Extract the [x, y] coordinate from the center of the cell holding the provided text.  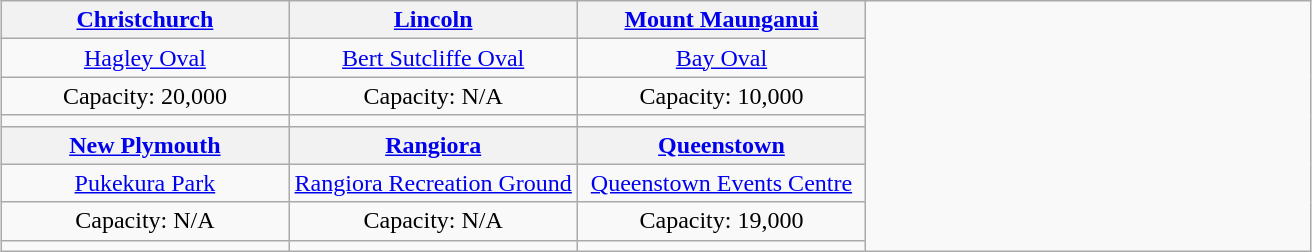
Rangiora [433, 145]
Bay Oval [721, 58]
Christchurch [145, 20]
Queenstown [721, 145]
Capacity: 20,000 [145, 96]
Lincoln [433, 20]
Bert Sutcliffe Oval [433, 58]
New Plymouth [145, 145]
Capacity: 10,000 [721, 96]
Mount Maunganui [721, 20]
Capacity: 19,000 [721, 221]
Queenstown Events Centre [721, 183]
Pukekura Park [145, 183]
Rangiora Recreation Ground [433, 183]
Hagley Oval [145, 58]
